Find where the given text appears and provide that cell's center as [x, y] coordinate. 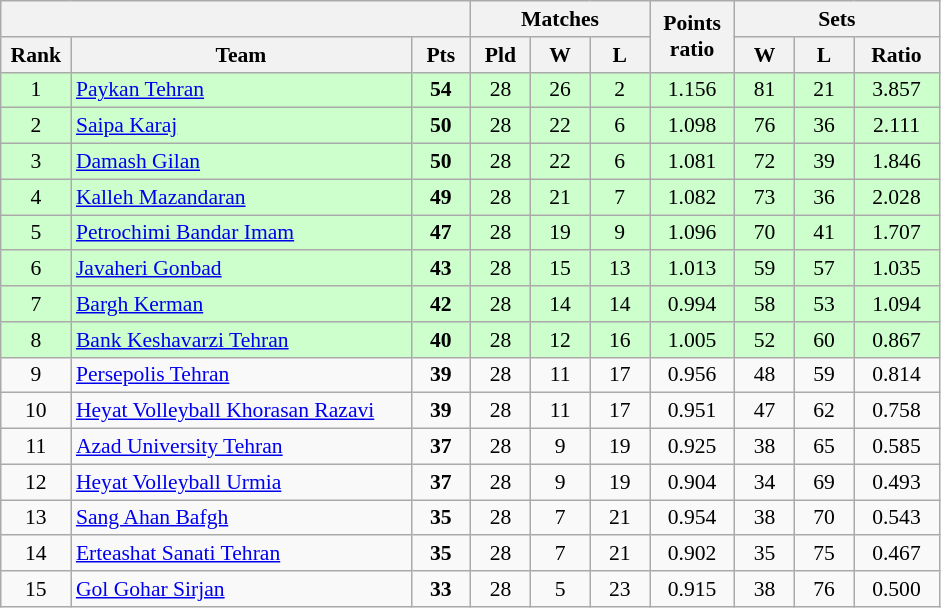
0.467 [896, 554]
40 [441, 340]
2.111 [896, 126]
0.951 [692, 411]
Points ratio [692, 36]
1.082 [692, 197]
42 [441, 304]
0.994 [692, 304]
Ratio [896, 55]
Heyat Volleyball Urmia [241, 482]
Heyat Volleyball Khorasan Razavi [241, 411]
Paykan Tehran [241, 90]
0.814 [896, 375]
0.758 [896, 411]
10 [36, 411]
62 [824, 411]
Sets [837, 19]
Javaheri Gonbad [241, 269]
1.098 [692, 126]
1.846 [896, 162]
4 [36, 197]
34 [765, 482]
Sang Ahan Bafgh [241, 518]
Bargh Kerman [241, 304]
Rank [36, 55]
0.867 [896, 340]
1.081 [692, 162]
1.096 [692, 233]
58 [765, 304]
26 [560, 90]
72 [765, 162]
49 [441, 197]
33 [441, 589]
Petrochimi Bandar Imam [241, 233]
2.028 [896, 197]
3 [36, 162]
73 [765, 197]
54 [441, 90]
69 [824, 482]
65 [824, 447]
Bank Keshavarzi Tehran [241, 340]
53 [824, 304]
81 [765, 90]
0.543 [896, 518]
1.035 [896, 269]
Gol Gohar Sirjan [241, 589]
0.925 [692, 447]
1.156 [692, 90]
0.915 [692, 589]
41 [824, 233]
0.500 [896, 589]
Kalleh Mazandaran [241, 197]
Persepolis Tehran [241, 375]
23 [620, 589]
Team [241, 55]
Erteashat Sanati Tehran [241, 554]
8 [36, 340]
0.904 [692, 482]
60 [824, 340]
Pld [501, 55]
75 [824, 554]
1.013 [692, 269]
Saipa Karaj [241, 126]
Azad University Tehran [241, 447]
16 [620, 340]
52 [765, 340]
0.902 [692, 554]
3.857 [896, 90]
1.094 [896, 304]
57 [824, 269]
43 [441, 269]
1.005 [692, 340]
1 [36, 90]
48 [765, 375]
0.954 [692, 518]
0.493 [896, 482]
1.707 [896, 233]
Damash Gilan [241, 162]
Pts [441, 55]
0.585 [896, 447]
0.956 [692, 375]
Matches [560, 19]
